Provide the (X, Y) coordinate of the cell's center where the given text is located.  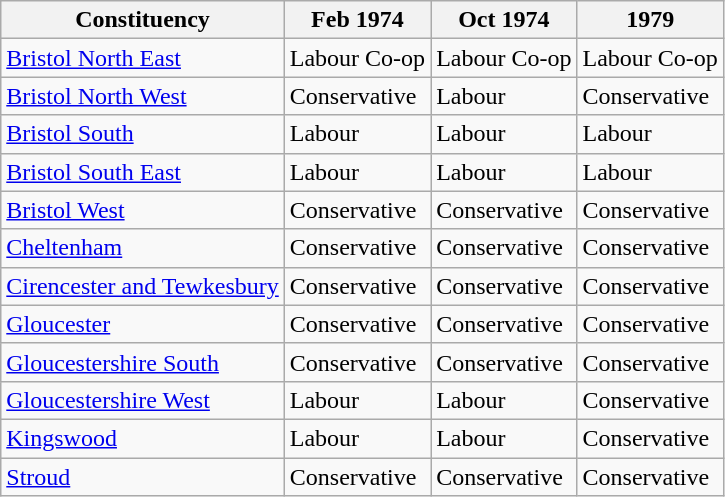
Constituency (143, 20)
Bristol North East (143, 58)
Kingswood (143, 438)
Bristol South East (143, 172)
Bristol North West (143, 96)
Gloucester (143, 324)
Oct 1974 (504, 20)
Bristol South (143, 134)
Feb 1974 (357, 20)
Cirencester and Tewkesbury (143, 286)
Cheltenham (143, 248)
Gloucestershire South (143, 362)
Bristol West (143, 210)
Gloucestershire West (143, 400)
1979 (650, 20)
Stroud (143, 477)
